From the cell containing the given text, extract its center point as [X, Y] coordinate. 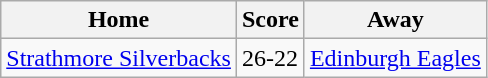
Away [395, 20]
Home [119, 20]
Strathmore Silverbacks [119, 58]
Edinburgh Eagles [395, 58]
Score [270, 20]
26-22 [270, 58]
